Determine the [X, Y] coordinate at the center of the cell enclosing the given text.  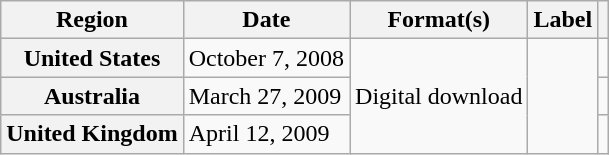
United Kingdom [92, 134]
Format(s) [439, 20]
March 27, 2009 [266, 96]
United States [92, 58]
April 12, 2009 [266, 134]
Digital download [439, 96]
October 7, 2008 [266, 58]
Date [266, 20]
Australia [92, 96]
Label [563, 20]
Region [92, 20]
